Output the [X, Y] coordinate of the center of the cell containing the given text.  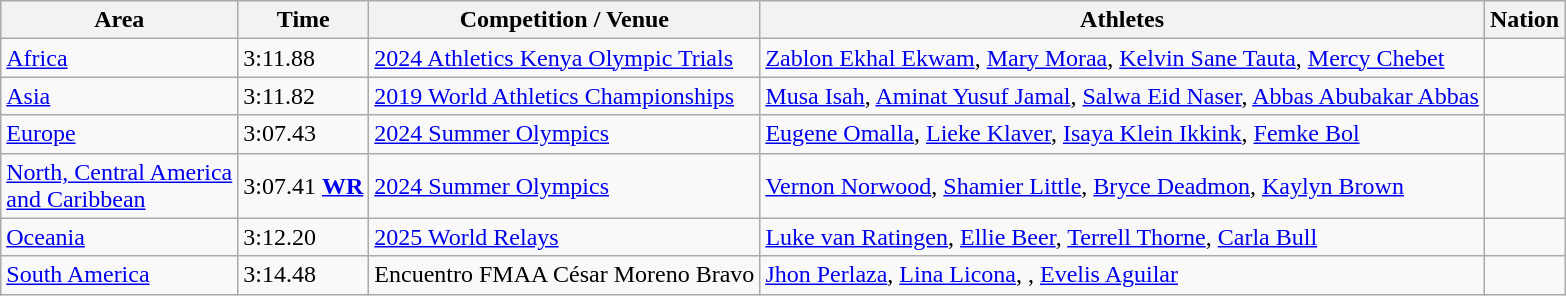
Europe [120, 134]
Time [304, 20]
Area [120, 20]
Zablon Ekhal Ekwam, Mary Moraa, Kelvin Sane Tauta, Mercy Chebet [1122, 58]
Africa [120, 58]
2024 Athletics Kenya Olympic Trials [564, 58]
Competition / Venue [564, 20]
Luke van Ratingen, Ellie Beer, Terrell Thorne, Carla Bull [1122, 237]
Asia [120, 96]
2025 World Relays [564, 237]
South America [120, 275]
Nation [1524, 20]
Encuentro FMAA César Moreno Bravo [564, 275]
Jhon Perlaza, Lina Licona, , Evelis Aguilar [1122, 275]
Vernon Norwood, Shamier Little, Bryce Deadmon, Kaylyn Brown [1122, 186]
Eugene Omalla, Lieke Klaver, Isaya Klein Ikkink, Femke Bol [1122, 134]
North, Central America and Caribbean [120, 186]
2019 World Athletics Championships [564, 96]
3:11.82 [304, 96]
Oceania [120, 237]
Musa Isah, Aminat Yusuf Jamal, Salwa Eid Naser, Abbas Abubakar Abbas [1122, 96]
Athletes [1122, 20]
3:12.20 [304, 237]
3:14.48 [304, 275]
3:07.41 WR [304, 186]
3:11.88 [304, 58]
3:07.43 [304, 134]
